Output the (X, Y) coordinate of the center of the cell containing the given text.  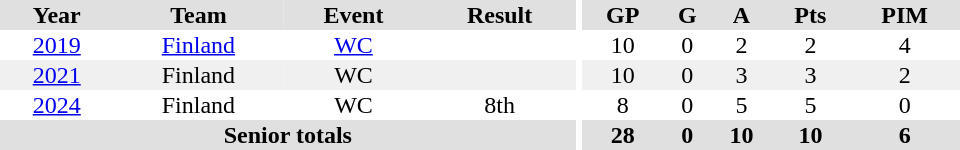
4 (904, 45)
PIM (904, 15)
2021 (56, 75)
A (741, 15)
6 (904, 135)
Result (500, 15)
Senior totals (288, 135)
Event (353, 15)
2024 (56, 105)
Team (198, 15)
8 (622, 105)
Pts (810, 15)
8th (500, 105)
GP (622, 15)
G (687, 15)
Year (56, 15)
28 (622, 135)
2019 (56, 45)
